Provide the (X, Y) coordinate of the cell's center where the given text is located.  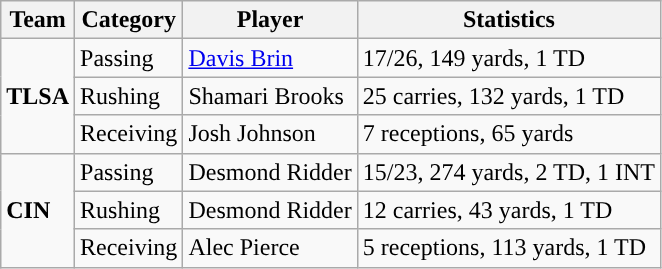
Josh Johnson (270, 134)
Alec Pierce (270, 248)
CIN (38, 210)
Statistics (508, 20)
Shamari Brooks (270, 96)
Category (129, 20)
Player (270, 20)
25 carries, 132 yards, 1 TD (508, 96)
TLSA (38, 96)
5 receptions, 113 yards, 1 TD (508, 248)
15/23, 274 yards, 2 TD, 1 INT (508, 172)
12 carries, 43 yards, 1 TD (508, 210)
Team (38, 20)
Davis Brin (270, 58)
7 receptions, 65 yards (508, 134)
17/26, 149 yards, 1 TD (508, 58)
